Find where the given text appears and provide that cell's center as (x, y) coordinate. 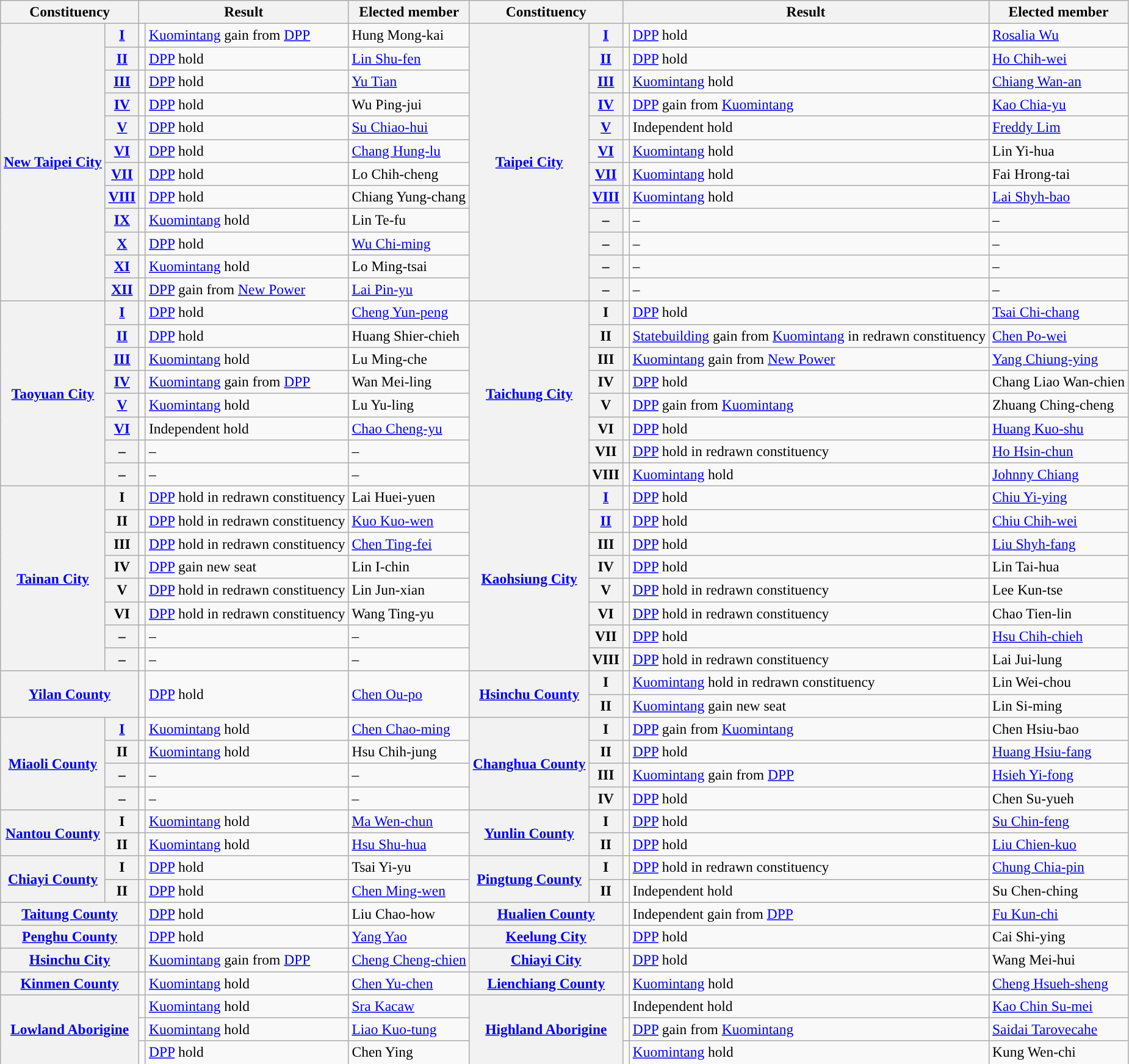
Chiang Yung-chang (409, 197)
Wang Ting-yu (409, 613)
Chen Hsiu-bao (1059, 729)
Lai Jui-lung (1059, 659)
Lin Yi-hua (1059, 151)
Chang Hung-lu (409, 151)
Yang Yao (409, 936)
Chen Ming-wen (409, 891)
Kinmen County (70, 983)
Lo Chih-cheng (409, 174)
Highland Aborigine (546, 1029)
DPP gain from New Power (247, 289)
Su Chen-ching (1059, 891)
Rosalia Wu (1059, 35)
Hsieh Yi-fong (1059, 775)
Yunlin County (529, 833)
Lowland Aborigine (70, 1029)
Huang Shier-chieh (409, 336)
Huang Hsiu-fang (1059, 751)
Taoyuan City (53, 393)
Hsu Chih-chieh (1059, 636)
Statebuilding gain from Kuomintang in redrawn constituency (809, 336)
Chen Yu-chen (409, 983)
Pingtung County (529, 879)
Yang Chiung-ying (1059, 359)
Freddy Lim (1059, 128)
Independent gain from DPP (809, 914)
Taipei City (529, 162)
Cai Shi-ying (1059, 936)
Tsai Yi-yu (409, 867)
Nantou County (53, 833)
IX (122, 220)
Tainan City (53, 579)
Kuomintang gain new seat (809, 706)
Hsu Shu-hua (409, 844)
Huang Kuo-shu (1059, 428)
Chiayi City (546, 960)
Fu Kun-chi (1059, 914)
Chiu Chih-wei (1059, 521)
Ho Chih-wei (1059, 58)
Lin Te-fu (409, 220)
Johnny Chiang (1059, 474)
Lu Yu-ling (409, 405)
Lin I-chin (409, 566)
Su Chin-feng (1059, 821)
Keelung City (546, 936)
Chang Liao Wan-chien (1059, 382)
Yu Tian (409, 81)
Zhuang Ching-cheng (1059, 405)
Saidai Tarovecahe (1059, 1029)
Lu Ming-che (409, 359)
Fai Hrong-tai (1059, 174)
Wu Ping-jui (409, 104)
Chen Po-wei (1059, 336)
Sra Kacaw (409, 1006)
Changhua County (529, 764)
Lai Pin-yu (409, 289)
Kao Chia-yu (1059, 104)
XI (122, 266)
Ma Wen-chun (409, 821)
Lee Kun-tse (1059, 590)
Cheng Yun-peng (409, 313)
Hsu Chih-jung (409, 751)
Chen Su-yueh (1059, 798)
Chiang Wan-an (1059, 81)
Chen Ying (409, 1052)
Ho Hsin-chun (1059, 451)
Chiu Yi-ying (1059, 498)
Miaoli County (53, 764)
Lin Tai-hua (1059, 566)
Tsai Chi-chang (1059, 313)
Lai Huei-yuen (409, 498)
Kuo Kuo-wen (409, 521)
Kaohsiung City (529, 579)
Kuomintang hold in redrawn constituency (809, 682)
Lai Shyh-bao (1059, 197)
New Taipei City (53, 162)
Wan Mei-ling (409, 382)
X (122, 243)
Lin Wei-chou (1059, 682)
Chen Ou-po (409, 694)
Chiayi County (53, 879)
Hsinchu County (529, 694)
Kung Wen-chi (1059, 1052)
Penghu County (70, 936)
Kuomintang gain from New Power (809, 359)
Su Chiao-hui (409, 128)
Liu Shyh-fang (1059, 544)
Yilan County (70, 694)
Wu Chi-ming (409, 243)
Hsinchu City (70, 960)
Kao Chin Su-mei (1059, 1006)
XII (122, 289)
Lin Shu-fen (409, 58)
Liao Kuo-tung (409, 1029)
Chung Chia-pin (1059, 867)
Taichung City (529, 393)
Chen Chao-ming (409, 729)
Lin Si-ming (1059, 706)
Cheng Hsueh-sheng (1059, 983)
Cheng Cheng-chien (409, 960)
Hualien County (546, 914)
Lo Ming-tsai (409, 266)
Lin Jun-xian (409, 590)
Chen Ting-fei (409, 544)
Liu Chien-kuo (1059, 844)
Liu Chao-how (409, 914)
Wang Mei-hui (1059, 960)
Chao Cheng-yu (409, 428)
Lienchiang County (546, 983)
Hung Mong-kai (409, 35)
DPP gain new seat (247, 566)
Taitung County (70, 914)
Chao Tien-lin (1059, 613)
